Locate the cell with the specified text and output its (x, y) center coordinate. 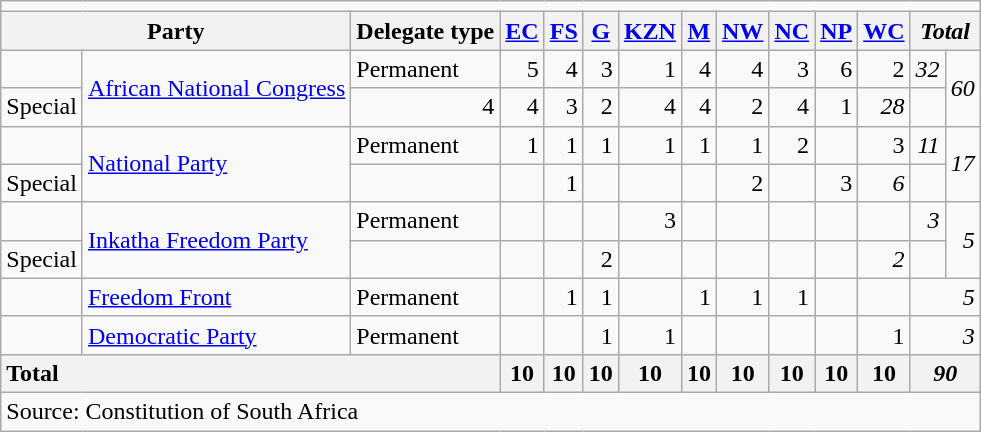
Source: Constitution of South Africa (490, 411)
90 (945, 373)
Democratic Party (216, 335)
Party (176, 31)
G (600, 31)
60 (962, 88)
WC (884, 31)
African National Congress (216, 88)
FS (564, 31)
Delegate type (426, 31)
Inkatha Freedom Party (216, 240)
NW (742, 31)
Freedom Front (216, 297)
M (698, 31)
32 (928, 69)
NP (836, 31)
National Party (216, 164)
28 (884, 107)
KZN (650, 31)
NC (792, 31)
17 (962, 164)
EC (522, 31)
11 (928, 145)
